Provide the (x, y) coordinate of the cell's center where the given text is located.  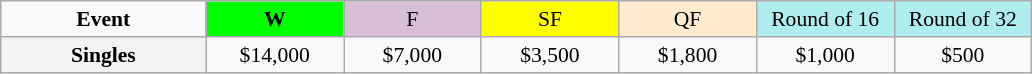
$500 (963, 55)
$3,500 (550, 55)
$7,000 (413, 55)
W (275, 19)
$14,000 (275, 55)
Round of 16 (825, 19)
QF (688, 19)
F (413, 19)
Singles (104, 55)
Event (104, 19)
Round of 32 (963, 19)
$1,800 (688, 55)
SF (550, 19)
$1,000 (825, 55)
